Find where the given text appears and provide that cell's center as [X, Y] coordinate. 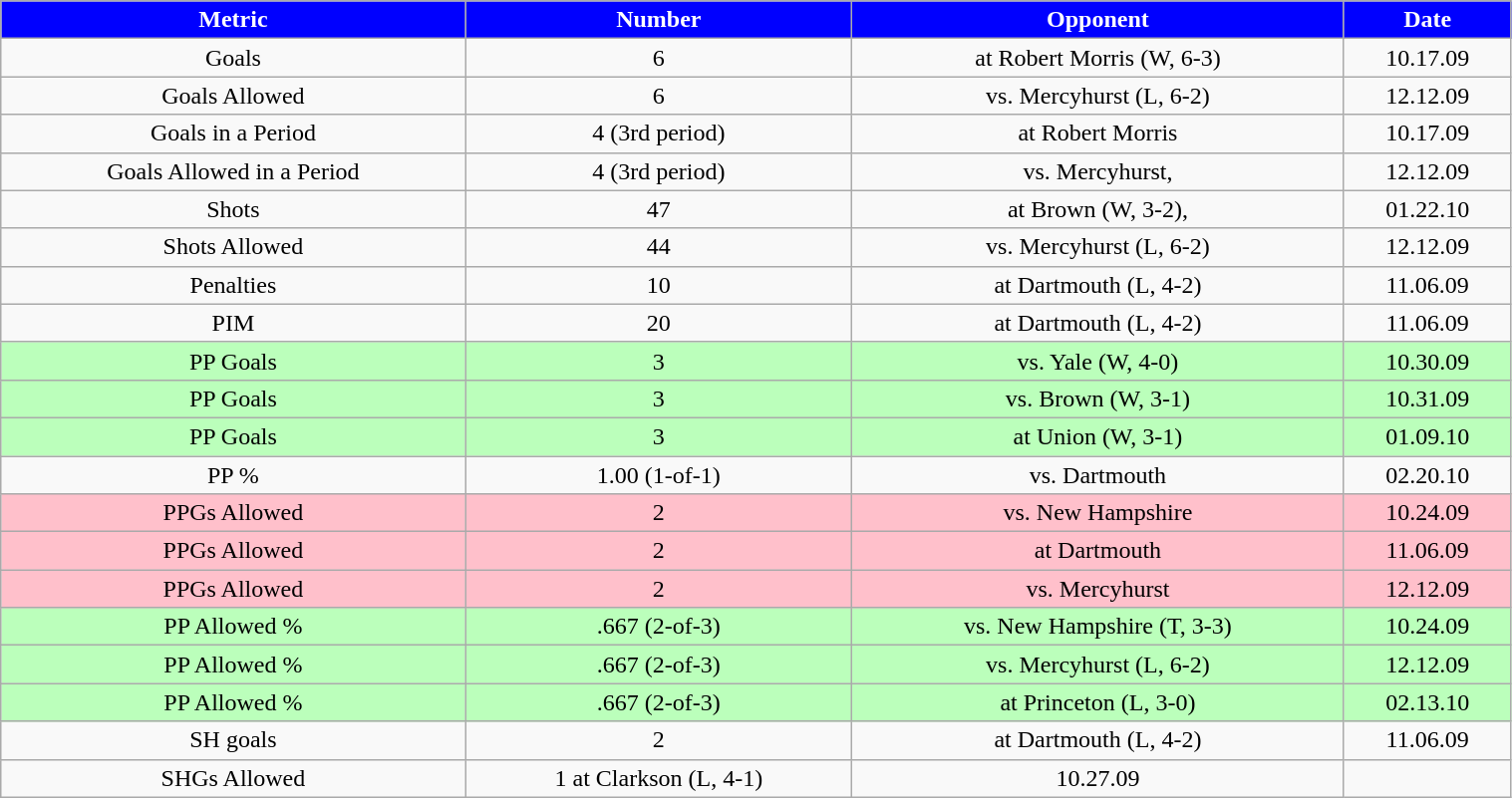
Shots Allowed [233, 247]
1.00 (1-of-1) [658, 475]
vs. Dartmouth [1098, 475]
at Robert Morris (W, 6-3) [1098, 58]
at Dartmouth [1098, 551]
at Union (W, 3-1) [1098, 436]
PP % [233, 475]
02.13.10 [1427, 702]
1 at Clarkson (L, 4-1) [658, 778]
01.09.10 [1427, 436]
Metric [233, 20]
Goals Allowed in a Period [233, 171]
vs. Mercyhurst, [1098, 171]
vs. Brown (W, 3-1) [1098, 399]
02.20.10 [1427, 475]
vs. Mercyhurst [1098, 589]
vs. Yale (W, 4-0) [1098, 361]
Goals [233, 58]
Penalties [233, 285]
01.22.10 [1427, 209]
10.30.09 [1427, 361]
Shots [233, 209]
vs. New Hampshire (T, 3-3) [1098, 627]
10 [658, 285]
Number [658, 20]
Goals in a Period [233, 133]
SH goals [233, 740]
Date [1427, 20]
PIM [233, 323]
10.31.09 [1427, 399]
at Robert Morris [1098, 133]
at Princeton (L, 3-0) [1098, 702]
SHGs Allowed [233, 778]
47 [658, 209]
10.27.09 [1098, 778]
44 [658, 247]
Goals Allowed [233, 96]
Opponent [1098, 20]
vs. New Hampshire [1098, 513]
20 [658, 323]
at Brown (W, 3-2), [1098, 209]
